Capture the cell that displays the provided text and extract its [X, Y] central coordinate. 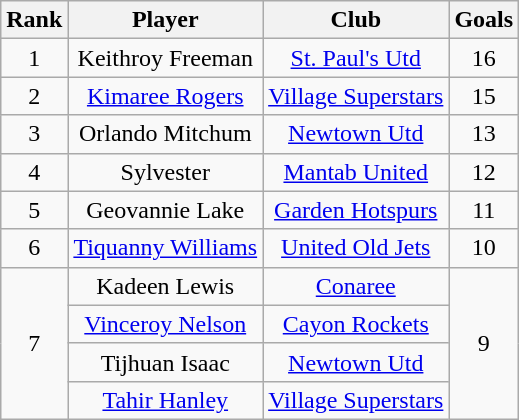
Rank [34, 20]
Sylvester [166, 172]
16 [484, 58]
Mantab United [356, 172]
Vinceroy Nelson [166, 324]
4 [34, 172]
12 [484, 172]
6 [34, 248]
9 [484, 343]
10 [484, 248]
Goals [484, 20]
Geovannie Lake [166, 210]
2 [34, 96]
15 [484, 96]
3 [34, 134]
Club [356, 20]
United Old Jets [356, 248]
Keithroy Freeman [166, 58]
Tahir Hanley [166, 400]
7 [34, 343]
Tiquanny Williams [166, 248]
Tijhuan Isaac [166, 362]
Garden Hotspurs [356, 210]
Conaree [356, 286]
Cayon Rockets [356, 324]
Orlando Mitchum [166, 134]
1 [34, 58]
St. Paul's Utd [356, 58]
Kimaree Rogers [166, 96]
5 [34, 210]
Player [166, 20]
11 [484, 210]
Kadeen Lewis [166, 286]
13 [484, 134]
